From the cell containing the given text, extract its center point as (x, y) coordinate. 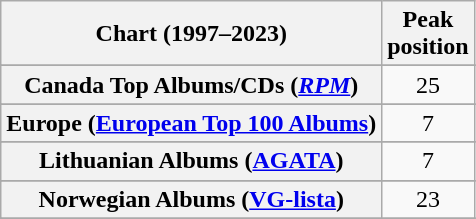
Lithuanian Albums (AGATA) (192, 161)
Chart (1997–2023) (192, 34)
23 (428, 199)
Canada Top Albums/CDs (RPM) (192, 85)
Peakposition (428, 34)
Norwegian Albums (VG-lista) (192, 199)
25 (428, 85)
Europe (European Top 100 Albums) (192, 123)
